Identify which cell holds the provided text, then report its (X, Y) central coordinate. 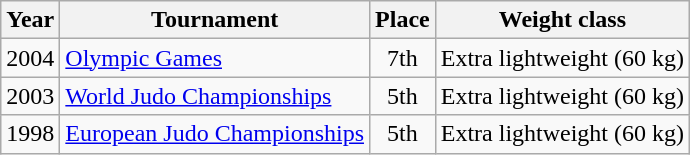
Weight class (562, 20)
1998 (30, 134)
European Judo Championships (215, 134)
Year (30, 20)
Place (403, 20)
2004 (30, 58)
2003 (30, 96)
Tournament (215, 20)
7th (403, 58)
World Judo Championships (215, 96)
Olympic Games (215, 58)
